Find where the given text appears and provide that cell's center as (X, Y) coordinate. 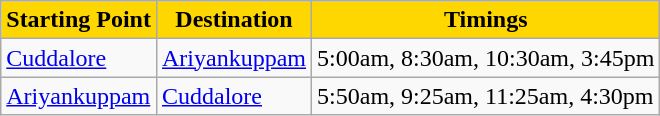
5:00am, 8:30am, 10:30am, 3:45pm (486, 58)
5:50am, 9:25am, 11:25am, 4:30pm (486, 96)
Starting Point (79, 20)
Destination (234, 20)
Timings (486, 20)
